Detect which cell encompasses the target text, then output its (X, Y) center coordinate. 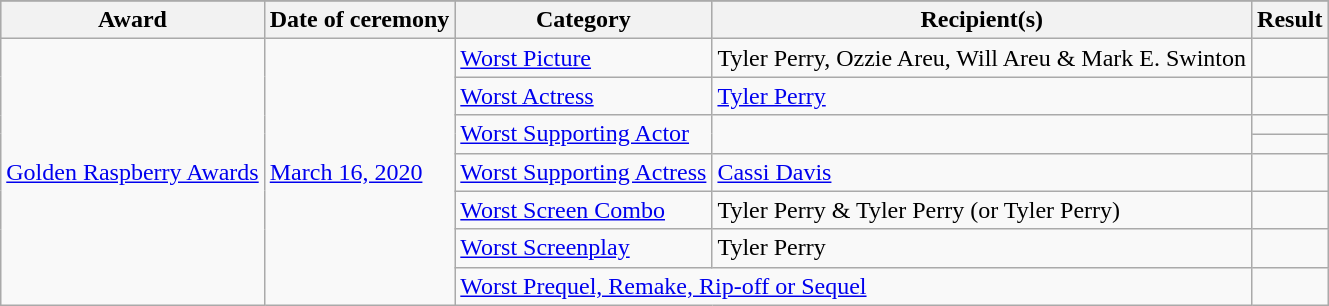
Date of ceremony (360, 20)
Recipient(s) (982, 20)
Worst Supporting Actress (584, 172)
Result (1290, 20)
Golden Raspberry Awards (132, 172)
Worst Screenplay (584, 248)
Worst Supporting Actor (584, 134)
Tyler Perry & Tyler Perry (or Tyler Perry) (982, 210)
Category (584, 20)
Cassi Davis (982, 172)
Worst Actress (584, 96)
Worst Picture (584, 58)
March 16, 2020 (360, 172)
Worst Screen Combo (584, 210)
Tyler Perry, Ozzie Areu, Will Areu & Mark E. Swinton (982, 58)
Award (132, 20)
Worst Prequel, Remake, Rip-off or Sequel (854, 286)
